Locate the cell with the specified text and output its [x, y] center coordinate. 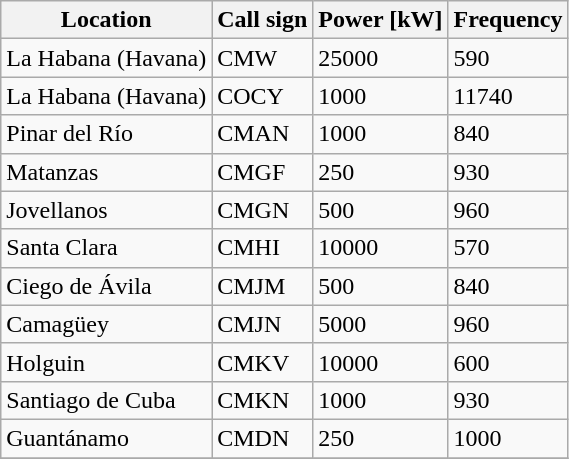
CMKV [262, 362]
CMAN [262, 134]
Frequency [508, 20]
CMKN [262, 400]
25000 [380, 58]
Ciego de Ávila [106, 286]
Call sign [262, 20]
Pinar del Río [106, 134]
Jovellanos [106, 210]
CMW [262, 58]
CMGN [262, 210]
CMHI [262, 248]
CMDN [262, 438]
5000 [380, 324]
Holguin [106, 362]
Santiago de Cuba [106, 400]
COCY [262, 96]
11740 [508, 96]
Power [kW] [380, 20]
570 [508, 248]
CMJN [262, 324]
Camagüey [106, 324]
Santa Clara [106, 248]
CMGF [262, 172]
CMJM [262, 286]
Matanzas [106, 172]
590 [508, 58]
600 [508, 362]
Location [106, 20]
Guantánamo [106, 438]
